Determine the (X, Y) coordinate at the center of the cell enclosing the given text.  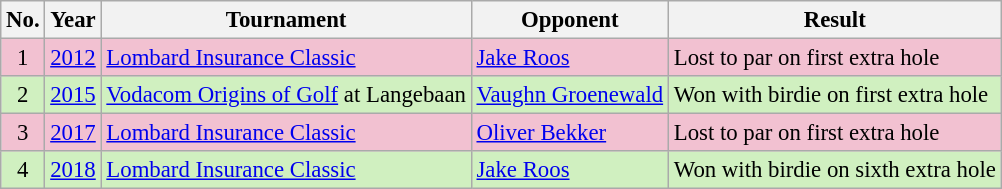
Won with birdie on first extra hole (834, 95)
Year (73, 20)
2017 (73, 133)
Result (834, 20)
Opponent (570, 20)
2018 (73, 170)
2 (23, 95)
1 (23, 58)
2012 (73, 58)
No. (23, 20)
3 (23, 133)
Tournament (286, 20)
4 (23, 170)
2015 (73, 95)
Vodacom Origins of Golf at Langebaan (286, 95)
Vaughn Groenewald (570, 95)
Won with birdie on sixth extra hole (834, 170)
Oliver Bekker (570, 133)
